Extract the [x, y] coordinate from the center of the cell holding the provided text.  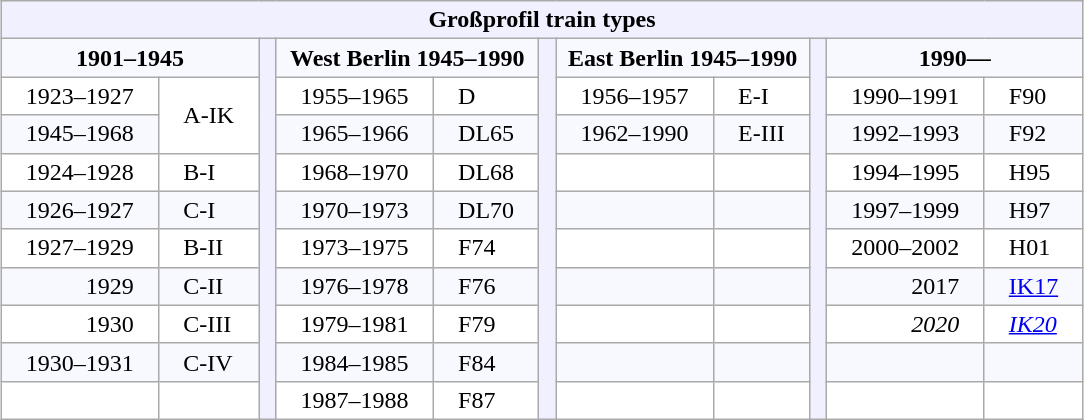
D [486, 96]
1992–1993 [906, 134]
C-II [209, 286]
IK20 [1034, 324]
1927–1929 [80, 248]
H97 [1034, 210]
1924–1928 [80, 172]
F76 [486, 286]
1979–1981 [355, 324]
1965–1966 [355, 134]
1970–1973 [355, 210]
1926–1927 [80, 210]
DL68 [486, 172]
1997–1999 [906, 210]
DL65 [486, 134]
2020 [906, 324]
C-III [209, 324]
E-III [761, 134]
1962–1990 [635, 134]
B-I [209, 172]
1968–1970 [355, 172]
1990— [955, 58]
F74 [486, 248]
1945–1968 [80, 134]
IK17 [1034, 286]
1984–1985 [355, 362]
1994–1995 [906, 172]
E-I [761, 96]
2017 [906, 286]
2000–2002 [906, 248]
B-II [209, 248]
1973–1975 [355, 248]
1956–1957 [635, 96]
1930 [80, 324]
H01 [1034, 248]
1990–1991 [906, 96]
DL70 [486, 210]
1930–1931 [80, 362]
A-IK [209, 115]
1987–1988 [355, 400]
F79 [486, 324]
F92 [1034, 134]
East Berlin 1945–1990 [683, 58]
1929 [80, 286]
1923–1927 [80, 96]
1976–1978 [355, 286]
C-IV [209, 362]
F90 [1034, 96]
1901–1945 [130, 58]
Großprofil train types [542, 20]
1955–1965 [355, 96]
H95 [1034, 172]
F87 [486, 400]
West Berlin 1945–1990 [408, 58]
F84 [486, 362]
C-I [209, 210]
